Determine the [x, y] coordinate at the center of the cell enclosing the given text.  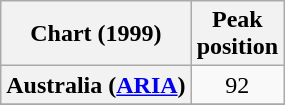
Australia (ARIA) [96, 85]
92 [237, 85]
Chart (1999) [96, 34]
Peakposition [237, 34]
